Find where the given text appears and provide that cell's center as (X, Y) coordinate. 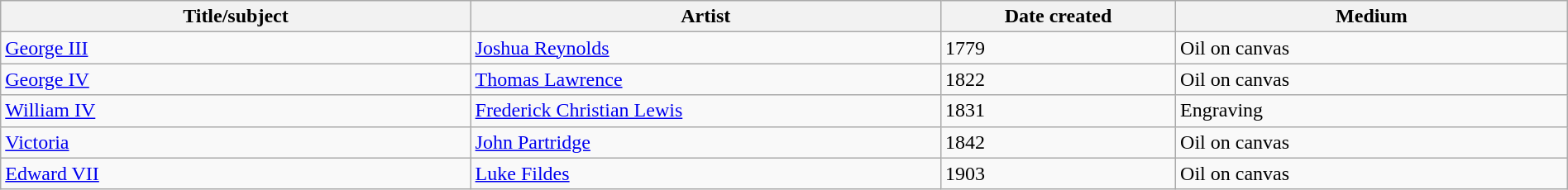
George III (236, 48)
Joshua Reynolds (705, 48)
Luke Fildes (705, 173)
1903 (1058, 173)
1842 (1058, 142)
George IV (236, 79)
Date created (1058, 17)
John Partridge (705, 142)
Victoria (236, 142)
Thomas Lawrence (705, 79)
1831 (1058, 111)
William IV (236, 111)
Edward VII (236, 173)
1822 (1058, 79)
Artist (705, 17)
Frederick Christian Lewis (705, 111)
Title/subject (236, 17)
Engraving (1372, 111)
1779 (1058, 48)
Medium (1372, 17)
